Determine the [x, y] coordinate at the center of the cell enclosing the given text.  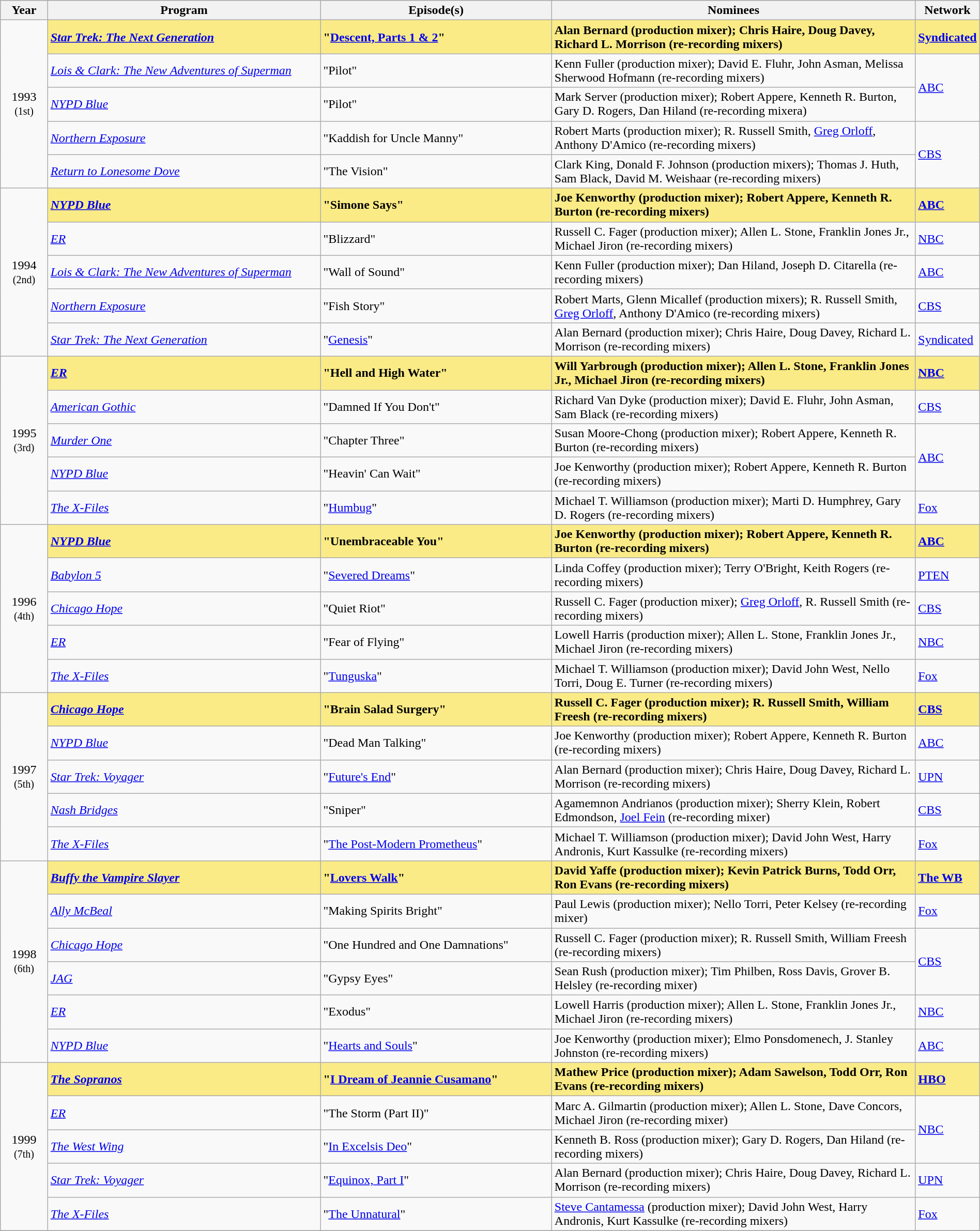
Paul Lewis (production mixer); Nello Torri, Peter Kelsey (re-recording mixer) [733, 911]
David Yaffe (production mixer); Kevin Patrick Burns, Todd Orr, Ron Evans (re-recording mixers) [733, 878]
Nash Bridges [184, 810]
"One Hundred and One Damnations" [436, 945]
"Exodus" [436, 1012]
"Quiet Riot" [436, 609]
1999 (7th) [24, 1146]
Robert Marts, Glenn Micallef (production mixers); R. Russell Smith, Greg Orloff, Anthony D'Amico (re-recording mixers) [733, 306]
Richard Van Dyke (production mixer); David E. Fluhr, John Asman, Sam Black (re-recording mixers) [733, 406]
1993(1st) [24, 104]
Marc A. Gilmartin (production mixer); Allen L. Stone, Dave Concors, Michael Jiron (re-recording mixer) [733, 1113]
Sean Rush (production mixer); Tim Philben, Ross Davis, Grover B. Helsley (re-recording mixer) [733, 979]
1995 (3rd) [24, 440]
"Heavin' Can Wait" [436, 474]
Kenneth B. Ross (production mixer); Gary D. Rogers, Dan Hiland (re-recording mixers) [733, 1146]
"In Excelsis Deo" [436, 1146]
"Dead Man Talking" [436, 743]
"Wall of Sound" [436, 272]
1998 (6th) [24, 961]
Russell C. Fager (production mixer); Allen L. Stone, Franklin Jones Jr., Michael Jiron (re-recording mixers) [733, 239]
The WB [947, 878]
The Sopranos [184, 1079]
"Severed Dreams" [436, 575]
"Genesis" [436, 339]
"Equinox, Part I" [436, 1180]
Network [947, 10]
Robert Marts (production mixer); R. Russell Smith, Greg Orloff, Anthony D'Amico (re-recording mixers) [733, 137]
"Future's End" [436, 776]
Kenn Fuller (production mixer); David E. Fluhr, John Asman, Melissa Sherwood Hofmann (re-recording mixers) [733, 70]
Clark King, Donald F. Johnson (production mixers); Thomas J. Huth, Sam Black, David M. Weishaar (re-recording mixers) [733, 172]
Agamemnon Andrianos (production mixer); Sherry Klein, Robert Edmondson, Joel Fein (re-recording mixer) [733, 810]
Will Yarbrough (production mixer); Allen L. Stone, Franklin Jones Jr., Michael Jiron (re-recording mixers) [733, 373]
"Making Spirits Bright" [436, 911]
HBO [947, 1079]
JAG [184, 979]
1997 (5th) [24, 776]
"Blizzard" [436, 239]
Buffy the Vampire Slayer [184, 878]
Murder One [184, 440]
"Brain Salad Surgery" [436, 709]
"Kaddish for Uncle Manny" [436, 137]
"Fish Story" [436, 306]
"Descent, Parts 1 & 2" [436, 37]
"Chapter Three" [436, 440]
Mathew Price (production mixer); Adam Sawelson, Todd Orr, Ron Evans (re-recording mixers) [733, 1079]
Return to Lonesome Dove [184, 172]
Mark Server (production mixer); Robert Appere, Kenneth R. Burton, Gary D. Rogers, Dan Hiland (re-recording mixera) [733, 104]
"The Vision" [436, 172]
Year [24, 10]
1994 (2nd) [24, 272]
"Damned If You Don't" [436, 406]
Linda Coffey (production mixer); Terry O'Bright, Keith Rogers (re-recording mixers) [733, 575]
"Simone Says" [436, 205]
Joe Kenworthy (production mixer); Elmo Ponsdomenech, J. Stanley Johnston (re-recording mixers) [733, 1046]
PTEN [947, 575]
"Humbug" [436, 507]
Kenn Fuller (production mixer); Dan Hiland, Joseph D. Citarella (re-recording mixers) [733, 272]
Episode(s) [436, 10]
The West Wing [184, 1146]
Michael T. Williamson (production mixer); Marti D. Humphrey, Gary D. Rogers (re-recording mixers) [733, 507]
"I Dream of Jeannie Cusamano" [436, 1079]
American Gothic [184, 406]
"Sniper" [436, 810]
Program [184, 10]
"Hearts and Souls" [436, 1046]
"Lovers Walk" [436, 878]
"Unembraceable You" [436, 542]
Steve Cantamessa (production mixer); David John West, Harry Andronis, Kurt Kassulke (re-recording mixers) [733, 1213]
Michael T. Williamson (production mixer); David John West, Harry Andronis, Kurt Kassulke (re-recording mixers) [733, 843]
"Fear of Flying" [436, 642]
Ally McBeal [184, 911]
"The Unnatural" [436, 1213]
Babylon 5 [184, 575]
Susan Moore-Chong (production mixer); Robert Appere, Kenneth R. Burton (re-recording mixers) [733, 440]
Russell C. Fager (production mixer); Greg Orloff, R. Russell Smith (re-recording mixers) [733, 609]
"The Storm (Part II)" [436, 1113]
"Hell and High Water" [436, 373]
Michael T. Williamson (production mixer); David John West, Nello Torri, Doug E. Turner (re-recording mixers) [733, 676]
Nominees [733, 10]
"Tunguska" [436, 676]
"The Post-Modern Prometheus" [436, 843]
1996 (4th) [24, 609]
"Gypsy Eyes" [436, 979]
